Pinpoint the cell where the given text exists, returning its [x, y] midpoint coordinate. 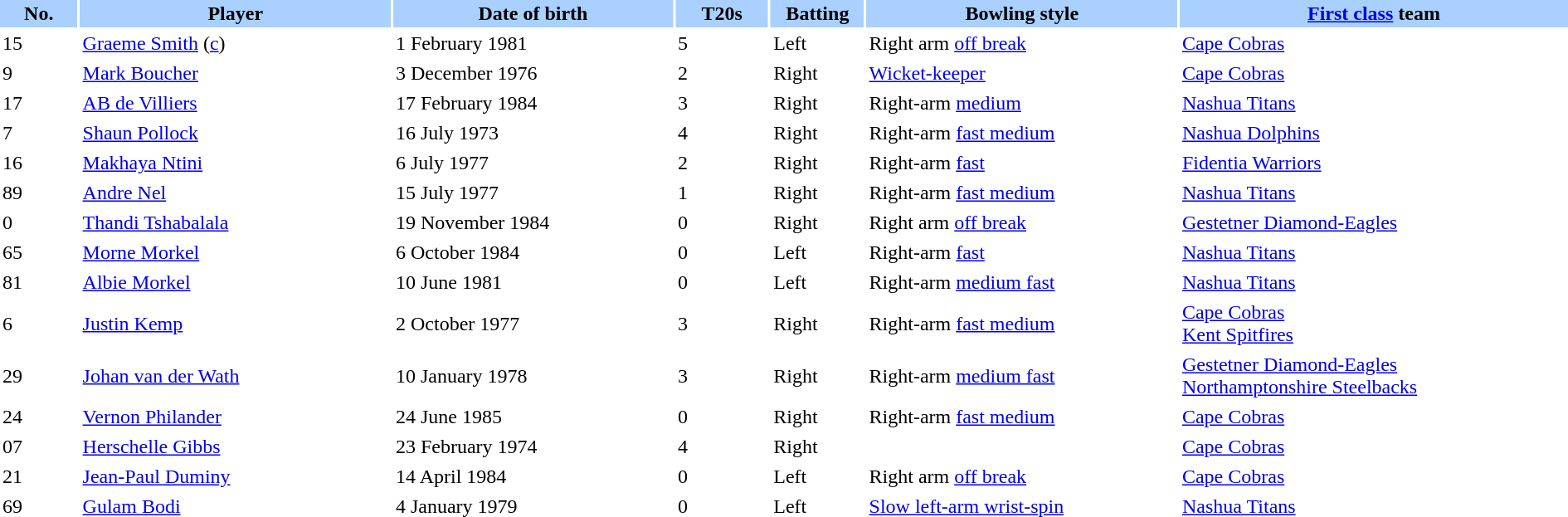
6 October 1984 [533, 252]
16 July 1973 [533, 133]
Fidentia Warriors [1374, 163]
24 June 1985 [533, 417]
Johan van der Wath [236, 376]
17 February 1984 [533, 103]
Andre Nel [236, 193]
Thandi Tshabalala [236, 222]
Mark Boucher [236, 73]
1 [722, 193]
15 [39, 43]
Bowling style [1022, 13]
Makhaya Ntini [236, 163]
10 June 1981 [533, 282]
Wicket-keeper [1022, 73]
1 February 1981 [533, 43]
23 February 1974 [533, 446]
6 [39, 324]
Nashua Dolphins [1374, 133]
Date of birth [533, 13]
17 [39, 103]
T20s [722, 13]
Gestetner Diamond-Eagles Northamptonshire Steelbacks [1374, 376]
AB de Villiers [236, 103]
Morne Morkel [236, 252]
No. [39, 13]
3 December 1976 [533, 73]
6 July 1977 [533, 163]
Batting [817, 13]
Gestetner Diamond-Eagles [1374, 222]
Shaun Pollock [236, 133]
29 [39, 376]
Herschelle Gibbs [236, 446]
Vernon Philander [236, 417]
Justin Kemp [236, 324]
16 [39, 163]
Graeme Smith (c) [236, 43]
Albie Morkel [236, 282]
21 [39, 476]
15 July 1977 [533, 193]
9 [39, 73]
07 [39, 446]
81 [39, 282]
89 [39, 193]
5 [722, 43]
10 January 1978 [533, 376]
Jean-Paul Duminy [236, 476]
19 November 1984 [533, 222]
24 [39, 417]
First class team [1374, 13]
Cape Cobras Kent Spitfires [1374, 324]
2 October 1977 [533, 324]
65 [39, 252]
Right-arm medium [1022, 103]
7 [39, 133]
14 April 1984 [533, 476]
Player [236, 13]
